Return the (x, y) coordinate for the center point of the cell that contains the specified text.  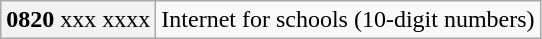
0820 xxx xxxx (78, 20)
Internet for schools (10-digit numbers) (348, 20)
